Provide the [x, y] coordinate of the cell's center where the given text is located.  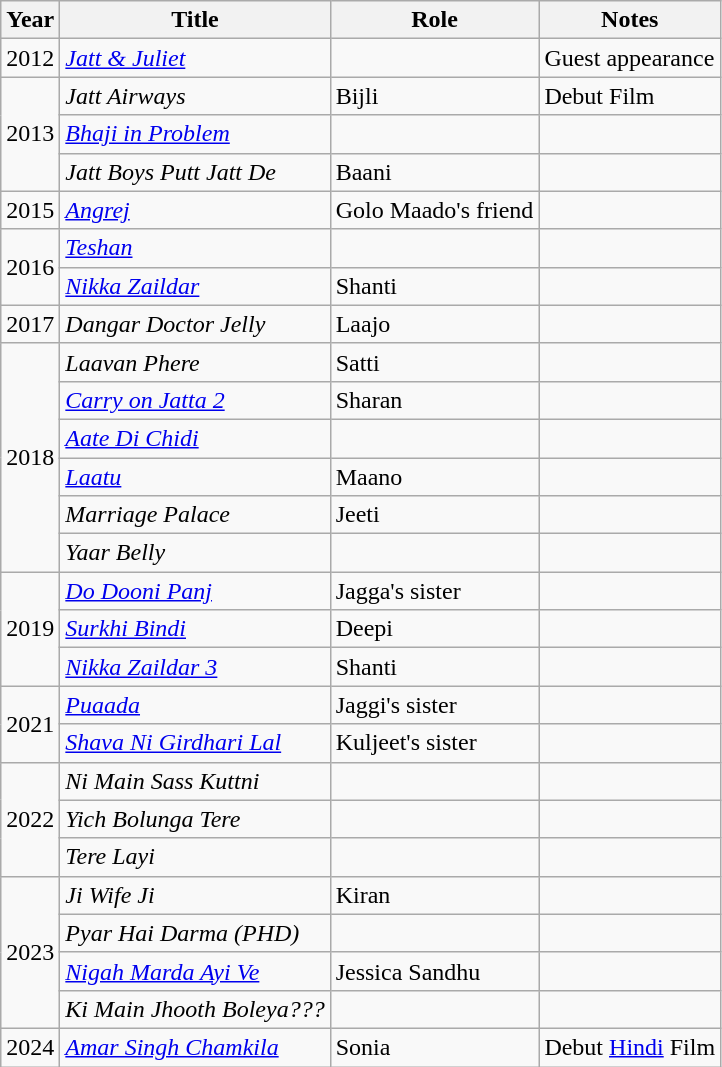
Bijli [434, 96]
Satti [434, 362]
Yaar Belly [195, 553]
Role [434, 20]
Jagga's sister [434, 591]
Kuljeet's sister [434, 743]
Tere Layi [195, 857]
Debut Film [630, 96]
Jatt Boys Putt Jatt De [195, 172]
2017 [30, 324]
Do Dooni Panj [195, 591]
Yich Bolunga Tere [195, 819]
Baani [434, 172]
Laajo [434, 324]
Jeeti [434, 515]
Laatu [195, 477]
Carry on Jatta 2 [195, 400]
Maano [434, 477]
Dangar Doctor Jelly [195, 324]
2015 [30, 210]
2023 [30, 952]
2012 [30, 58]
Ji Wife Ji [195, 895]
Jessica Sandhu [434, 971]
Year [30, 20]
Kiran [434, 895]
Golo Maado's friend [434, 210]
Pyar Hai Darma (PHD) [195, 933]
Angrej [195, 210]
Nigah Marda Ayi Ve [195, 971]
Ni Main Sass Kuttni [195, 781]
Nikka Zaildar [195, 286]
2019 [30, 629]
2018 [30, 457]
2016 [30, 267]
Jaggi's sister [434, 705]
Ki Main Jhooth Boleya??? [195, 1009]
2013 [30, 134]
Deepi [434, 629]
Bhaji in Problem [195, 134]
Surkhi Bindi [195, 629]
Shava Ni Girdhari Lal [195, 743]
Aate Di Chidi [195, 438]
Puaada [195, 705]
Sonia [434, 1047]
Jatt & Juliet [195, 58]
Laavan Phere [195, 362]
Guest appearance [630, 58]
Title [195, 20]
Nikka Zaildar 3 [195, 667]
2024 [30, 1047]
Marriage Palace [195, 515]
Sharan [434, 400]
2021 [30, 724]
2022 [30, 819]
Jatt Airways [195, 96]
Notes [630, 20]
Amar Singh Chamkila [195, 1047]
Debut Hindi Film [630, 1047]
Teshan [195, 248]
